From the cell containing the given text, extract its center point as (x, y) coordinate. 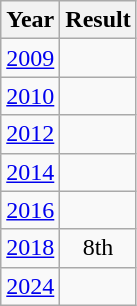
2010 (30, 96)
2018 (30, 248)
2024 (30, 286)
Year (30, 20)
2012 (30, 134)
2014 (30, 172)
Result (98, 20)
2009 (30, 58)
2016 (30, 210)
8th (98, 248)
